Identify which cell holds the provided text, then report its [x, y] central coordinate. 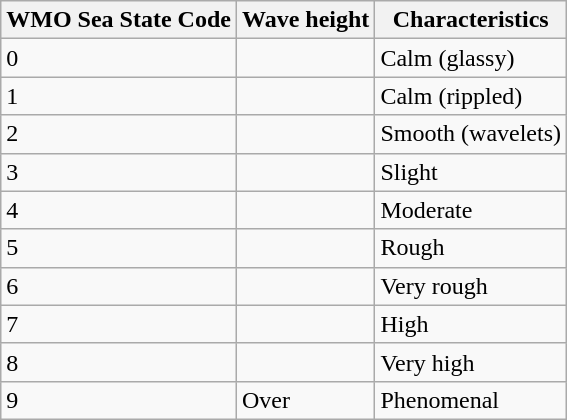
Calm (rippled) [471, 96]
7 [119, 324]
6 [119, 286]
Very rough [471, 286]
2 [119, 134]
Rough [471, 248]
5 [119, 248]
Over [305, 400]
Characteristics [471, 20]
High [471, 324]
Phenomenal [471, 400]
Slight [471, 172]
3 [119, 172]
Very high [471, 362]
Smooth (wavelets) [471, 134]
Wave height [305, 20]
Moderate [471, 210]
9 [119, 400]
WMO Sea State Code [119, 20]
8 [119, 362]
4 [119, 210]
1 [119, 96]
0 [119, 58]
Calm (glassy) [471, 58]
